For the text-containing cell, return its midpoint in [X, Y] coordinate format. 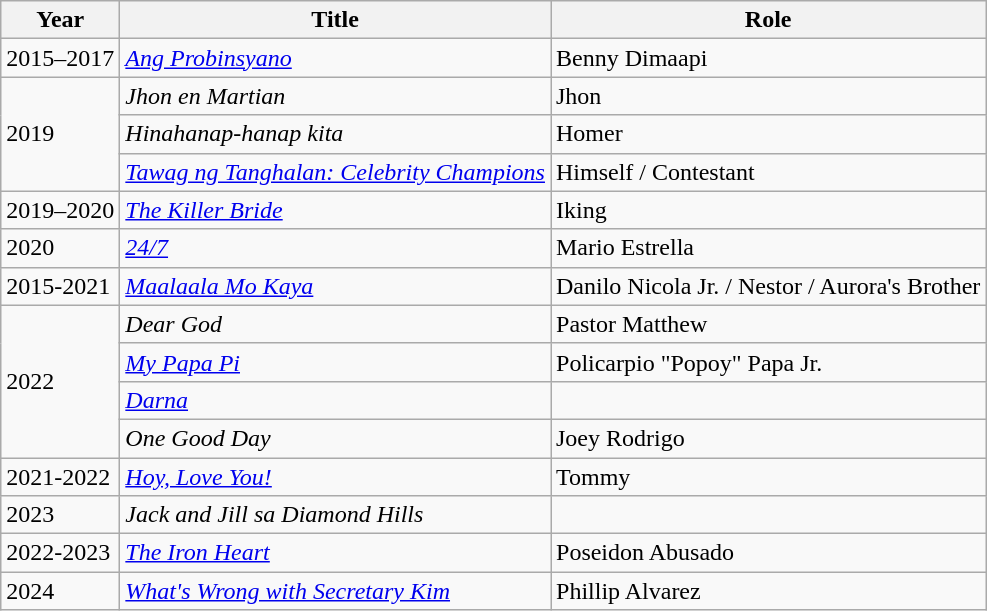
Tawag ng Tanghalan: Celebrity Champions [336, 172]
Homer [768, 134]
Maalaala Mo Kaya [336, 286]
Ang Probinsyano [336, 58]
Jhon [768, 96]
2015–2017 [60, 58]
Poseidon Abusado [768, 553]
Hinahanap-hanap kita [336, 134]
2024 [60, 591]
2021-2022 [60, 477]
Iking [768, 210]
The Iron Heart [336, 553]
Phillip Alvarez [768, 591]
2023 [60, 515]
Pastor Matthew [768, 324]
Mario Estrella [768, 248]
2022-2023 [60, 553]
What's Wrong with Secretary Kim [336, 591]
Joey Rodrigo [768, 438]
2015-2021 [60, 286]
Tommy [768, 477]
Dear God [336, 324]
2020 [60, 248]
One Good Day [336, 438]
Darna [336, 400]
The Killer Bride [336, 210]
24/7 [336, 248]
Jack and Jill sa Diamond Hills [336, 515]
Policarpio "Popoy" Papa Jr. [768, 362]
Benny Dimaapi [768, 58]
Year [60, 20]
Role [768, 20]
2019 [60, 134]
2022 [60, 381]
Jhon en Martian [336, 96]
Hoy, Love You! [336, 477]
Himself / Contestant [768, 172]
2019–2020 [60, 210]
Danilo Nicola Jr. / Nestor / Aurora's Brother [768, 286]
My Papa Pi [336, 362]
Title [336, 20]
